Extract the [X, Y] coordinate from the center of the cell holding the provided text.  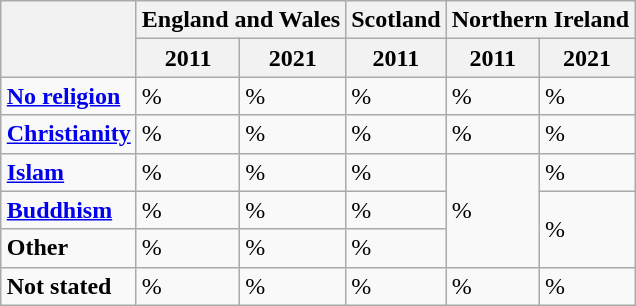
Other [68, 248]
No religion [68, 96]
Islam [68, 172]
Not stated [68, 286]
Scotland [396, 20]
England and Wales [240, 20]
Buddhism [68, 210]
Christianity [68, 134]
Northern Ireland [540, 20]
